Output the (X, Y) coordinate of the center of the cell containing the given text.  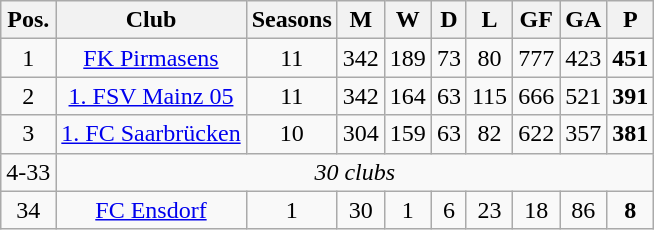
304 (360, 134)
777 (536, 58)
10 (292, 134)
115 (489, 96)
80 (489, 58)
622 (536, 134)
30 (360, 210)
8 (630, 210)
18 (536, 210)
451 (630, 58)
391 (630, 96)
73 (448, 58)
1. FSV Mainz 05 (151, 96)
FC Ensdorf (151, 210)
D (448, 20)
82 (489, 134)
4-33 (28, 172)
2 (28, 96)
357 (584, 134)
30 clubs (355, 172)
1. FC Saarbrücken (151, 134)
34 (28, 210)
23 (489, 210)
Club (151, 20)
L (489, 20)
Seasons (292, 20)
423 (584, 58)
666 (536, 96)
6 (448, 210)
189 (408, 58)
GF (536, 20)
GA (584, 20)
521 (584, 96)
P (630, 20)
W (408, 20)
Pos. (28, 20)
FK Pirmasens (151, 58)
159 (408, 134)
M (360, 20)
86 (584, 210)
3 (28, 134)
381 (630, 134)
164 (408, 96)
